Extract the [x, y] coordinate from the center of the cell holding the provided text.  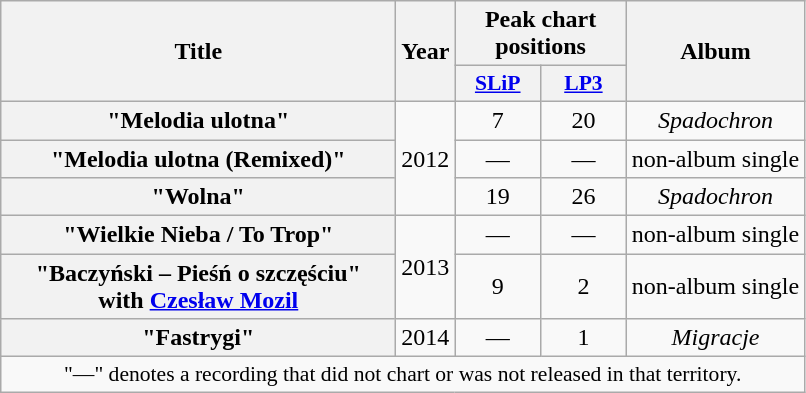
2 [584, 286]
20 [584, 120]
"Melodia ulotna (Remixed)" [198, 159]
SLiP [498, 84]
1 [584, 338]
7 [498, 120]
Year [426, 52]
9 [498, 286]
Migracje [715, 338]
LP3 [584, 84]
2014 [426, 338]
26 [584, 197]
19 [498, 197]
"Wolna" [198, 197]
"Melodia ulotna" [198, 120]
"—" denotes a recording that did not chart or was not released in that territory. [403, 375]
Title [198, 52]
2012 [426, 158]
2013 [426, 268]
"Fastrygi" [198, 338]
Album [715, 52]
"Baczyński – Pieśń o szczęściu"with Czesław Mozil [198, 286]
Peak chart positions [540, 34]
"Wielkie Nieba / To Trop" [198, 235]
